Pinpoint the cell where the given text exists, returning its [X, Y] midpoint coordinate. 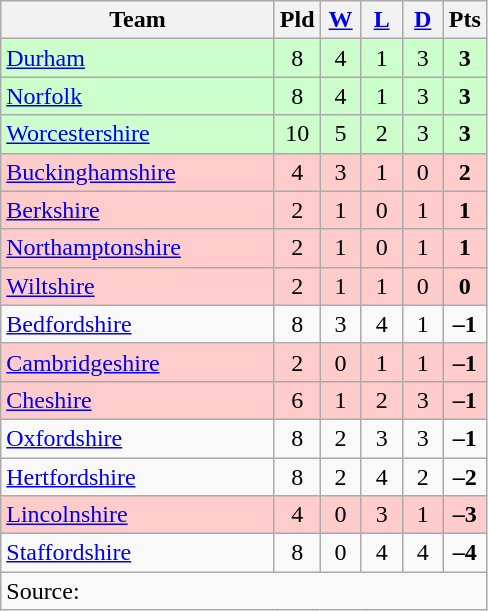
–4 [464, 553]
Norfolk [138, 96]
W [340, 20]
D [422, 20]
Lincolnshire [138, 515]
Wiltshire [138, 286]
Hertfordshire [138, 477]
–3 [464, 515]
Cambridgeshire [138, 362]
5 [340, 134]
Team [138, 20]
Durham [138, 58]
Berkshire [138, 210]
Oxfordshire [138, 438]
10 [297, 134]
Northamptonshire [138, 248]
6 [297, 400]
Pts [464, 20]
Source: [244, 591]
Buckinghamshire [138, 172]
Cheshire [138, 400]
Bedfordshire [138, 324]
–2 [464, 477]
Pld [297, 20]
Worcestershire [138, 134]
L [382, 20]
Staffordshire [138, 553]
